Provide the (x, y) coordinate of the cell's center where the given text is located.  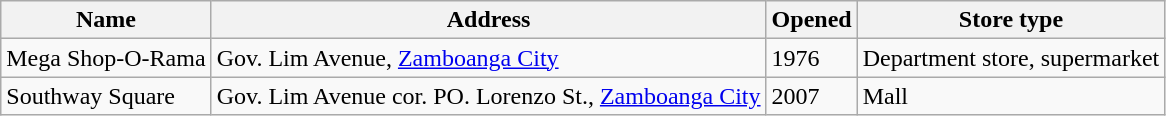
Store type (1011, 20)
Department store, supermarket (1011, 58)
Gov. Lim Avenue cor. PO. Lorenzo St., Zamboanga City (488, 96)
Mall (1011, 96)
2007 (812, 96)
Name (106, 20)
Opened (812, 20)
Mega Shop-O-Rama (106, 58)
Southway Square (106, 96)
Gov. Lim Avenue, Zamboanga City (488, 58)
1976 (812, 58)
Address (488, 20)
